For the text-containing cell, return its midpoint in [X, Y] coordinate format. 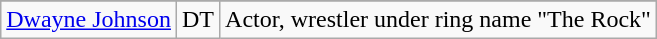
Dwayne Johnson [89, 20]
Actor, wrestler under ring name "The Rock" [438, 20]
DT [198, 20]
